For the text-containing cell, return its midpoint in (x, y) coordinate format. 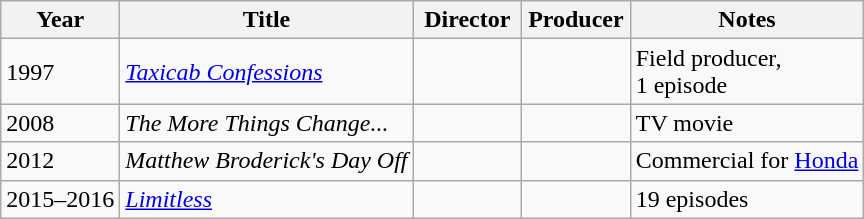
Field producer,1 episode (747, 72)
2008 (60, 123)
The More Things Change... (266, 123)
Commercial for Honda (747, 161)
Taxicab Confessions (266, 72)
Title (266, 20)
TV movie (747, 123)
19 episodes (747, 199)
2015–2016 (60, 199)
Matthew Broderick's Day Off (266, 161)
Director (468, 20)
1997 (60, 72)
Producer (576, 20)
Notes (747, 20)
Year (60, 20)
Limitless (266, 199)
2012 (60, 161)
